Identify which cell holds the provided text, then report its (x, y) central coordinate. 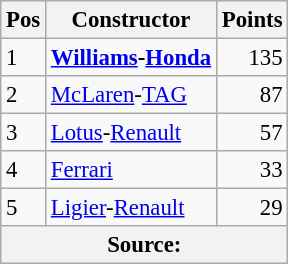
Ferrari (132, 170)
Lotus-Renault (132, 133)
5 (24, 208)
135 (252, 58)
Williams-Honda (132, 58)
29 (252, 208)
4 (24, 170)
33 (252, 170)
Pos (24, 20)
Points (252, 20)
Constructor (132, 20)
57 (252, 133)
1 (24, 58)
McLaren-TAG (132, 95)
Source: (144, 245)
Ligier-Renault (132, 208)
2 (24, 95)
3 (24, 133)
87 (252, 95)
